Extract the [X, Y] coordinate from the center of the cell holding the provided text.  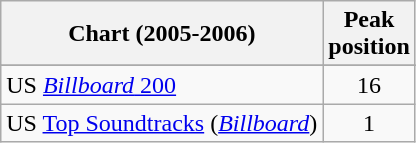
16 [369, 85]
Peakposition [369, 34]
US Top Soundtracks (Billboard) [162, 123]
1 [369, 123]
Chart (2005-2006) [162, 34]
US Billboard 200 [162, 85]
